Provide the [x, y] coordinate of the cell's center where the given text is located.  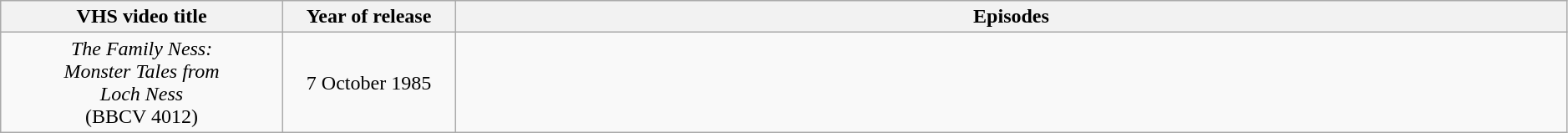
The Family Ness:Monster Tales fromLoch Ness(BBCV 4012) [142, 82]
Episodes [1012, 17]
Year of release [368, 17]
VHS video title [142, 17]
7 October 1985 [368, 82]
